Identify which cell holds the provided text, then report its [x, y] central coordinate. 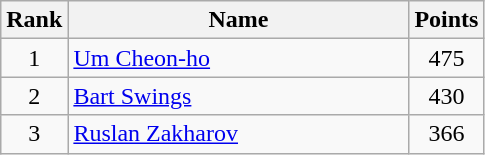
Ruslan Zakharov [238, 134]
366 [446, 134]
Um Cheon-ho [238, 58]
1 [34, 58]
2 [34, 96]
Name [238, 20]
Rank [34, 20]
Points [446, 20]
475 [446, 58]
Bart Swings [238, 96]
3 [34, 134]
430 [446, 96]
